Output the [X, Y] coordinate of the center of the cell containing the given text.  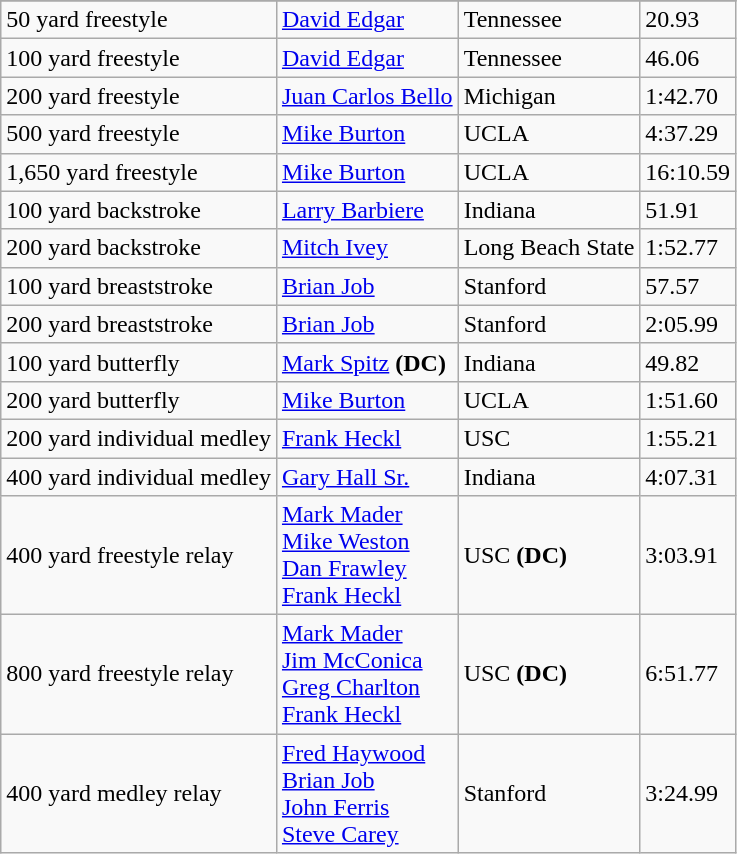
Frank Heckl [367, 438]
3:03.91 [688, 556]
4:07.31 [688, 477]
800 yard freestyle relay [139, 674]
46.06 [688, 58]
Mark Spitz (DC) [367, 362]
50 yard freestyle [139, 20]
2:05.99 [688, 324]
4:37.29 [688, 134]
20.93 [688, 20]
200 yard butterfly [139, 400]
Long Beach State [549, 248]
400 yard individual medley [139, 477]
Mitch Ivey [367, 248]
Mark MaderJim McConicaGreg CharltonFrank Heckl [367, 674]
Michigan [549, 96]
51.91 [688, 210]
1:55.21 [688, 438]
100 yard freestyle [139, 58]
1:52.77 [688, 248]
Gary Hall Sr. [367, 477]
3:24.99 [688, 794]
100 yard butterfly [139, 362]
1:42.70 [688, 96]
100 yard backstroke [139, 210]
400 yard medley relay [139, 794]
100 yard breaststroke [139, 286]
200 yard individual medley [139, 438]
6:51.77 [688, 674]
200 yard backstroke [139, 248]
57.57 [688, 286]
USC [549, 438]
Larry Barbiere [367, 210]
500 yard freestyle [139, 134]
400 yard freestyle relay [139, 556]
49.82 [688, 362]
200 yard breaststroke [139, 324]
Fred HaywoodBrian JobJohn FerrisSteve Carey [367, 794]
Mark MaderMike WestonDan FrawleyFrank Heckl [367, 556]
1,650 yard freestyle [139, 172]
Juan Carlos Bello [367, 96]
16:10.59 [688, 172]
200 yard freestyle [139, 96]
1:51.60 [688, 400]
